Extract the [X, Y] coordinate from the center of the cell holding the provided text.  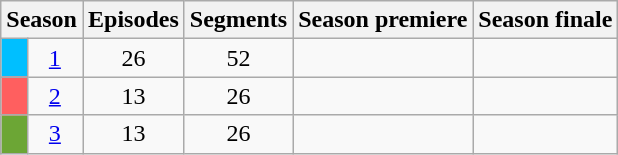
2 [54, 96]
52 [238, 58]
Season [42, 20]
1 [54, 58]
Episodes [133, 20]
Season finale [546, 20]
3 [54, 134]
Segments [238, 20]
Season premiere [383, 20]
